Determine the [x, y] coordinate at the center of the cell enclosing the given text.  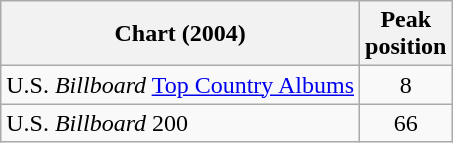
Peakposition [406, 34]
66 [406, 123]
U.S. Billboard 200 [180, 123]
Chart (2004) [180, 34]
8 [406, 85]
U.S. Billboard Top Country Albums [180, 85]
